Pinpoint the cell where the given text exists, returning its (x, y) midpoint coordinate. 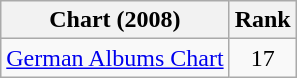
17 (262, 58)
Chart (2008) (115, 20)
German Albums Chart (115, 58)
Rank (262, 20)
